Identify which cell holds the provided text, then report its [x, y] central coordinate. 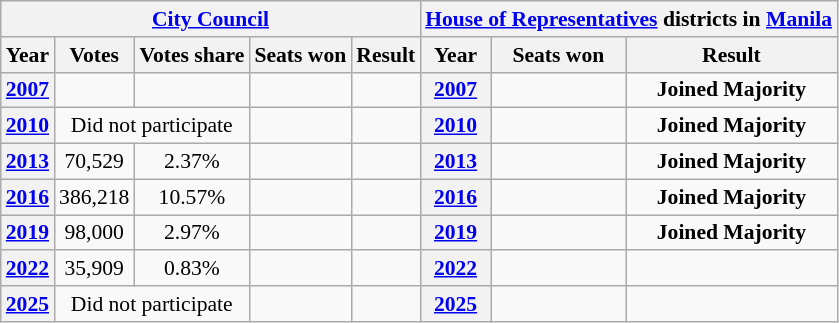
2.37% [192, 162]
386,218 [94, 197]
10.57% [192, 197]
98,000 [94, 233]
0.83% [192, 269]
Votes share [192, 55]
Votes [94, 55]
City Council [210, 19]
35,909 [94, 269]
70,529 [94, 162]
House of Representatives districts in Manila [628, 19]
2.97% [192, 233]
